Return the (X, Y) coordinate for the center point of the cell that contains the specified text.  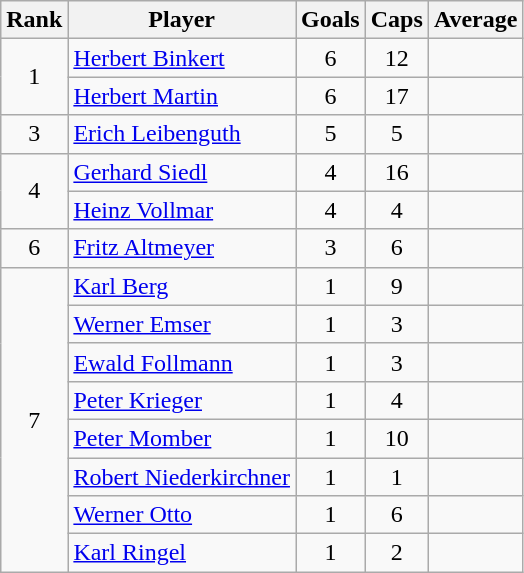
Caps (396, 20)
Peter Krieger (182, 400)
9 (396, 286)
Fritz Altmeyer (182, 248)
7 (34, 419)
Karl Ringel (182, 553)
Heinz Vollmar (182, 210)
Werner Otto (182, 515)
16 (396, 172)
Robert Niederkirchner (182, 477)
Karl Berg (182, 286)
Werner Emser (182, 324)
Peter Momber (182, 438)
17 (396, 96)
Goals (331, 20)
Average (476, 20)
2 (396, 553)
10 (396, 438)
Player (182, 20)
Herbert Martin (182, 96)
Ewald Follmann (182, 362)
Erich Leibenguth (182, 134)
12 (396, 58)
Gerhard Siedl (182, 172)
Herbert Binkert (182, 58)
Rank (34, 20)
